Locate the cell with the specified text and output its [x, y] center coordinate. 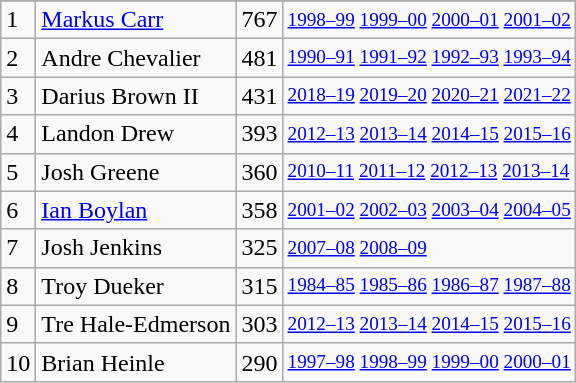
Andre Chevalier [136, 58]
1998–99 1999–00 2000–01 2001–02 [429, 20]
2007–08 2008–09 [429, 248]
Brian Heinle [136, 362]
290 [260, 362]
315 [260, 286]
481 [260, 58]
325 [260, 248]
1984–85 1985–86 1986–87 1987–88 [429, 286]
393 [260, 134]
2001–02 2002–03 2003–04 2004–05 [429, 210]
7 [18, 248]
2018–19 2019–20 2020–21 2021–22 [429, 96]
2 [18, 58]
3 [18, 96]
767 [260, 20]
303 [260, 324]
6 [18, 210]
2010–11 2011–12 2012–13 2013–14 [429, 172]
Josh Greene [136, 172]
Tre Hale-Edmerson [136, 324]
431 [260, 96]
5 [18, 172]
1997–98 1998–99 1999–00 2000–01 [429, 362]
Landon Drew [136, 134]
Ian Boylan [136, 210]
4 [18, 134]
8 [18, 286]
9 [18, 324]
1990–91 1991–92 1992–93 1993–94 [429, 58]
Josh Jenkins [136, 248]
Darius Brown II [136, 96]
10 [18, 362]
Markus Carr [136, 20]
360 [260, 172]
358 [260, 210]
1 [18, 20]
Troy Dueker [136, 286]
